Identify which cell holds the provided text, then report its [x, y] central coordinate. 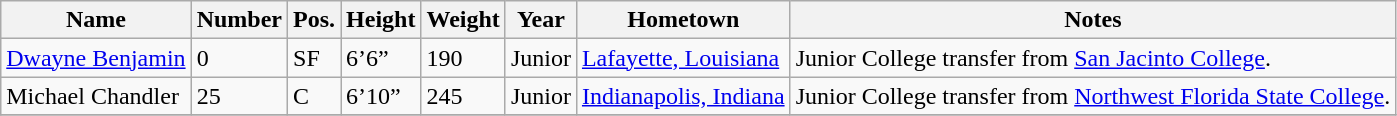
Dwayne Benjamin [96, 58]
Notes [1093, 20]
Hometown [683, 20]
Weight [463, 20]
SF [314, 58]
245 [463, 96]
Junior College transfer from San Jacinto College. [1093, 58]
Indianapolis, Indiana [683, 96]
Michael Chandler [96, 96]
6’10” [381, 96]
Height [381, 20]
190 [463, 58]
Lafayette, Louisiana [683, 58]
0 [239, 58]
Number [239, 20]
25 [239, 96]
Junior College transfer from Northwest Florida State College. [1093, 96]
Name [96, 20]
6’6” [381, 58]
Pos. [314, 20]
Year [540, 20]
C [314, 96]
